Search for the cell housing the specified text and yield its (X, Y) center coordinate. 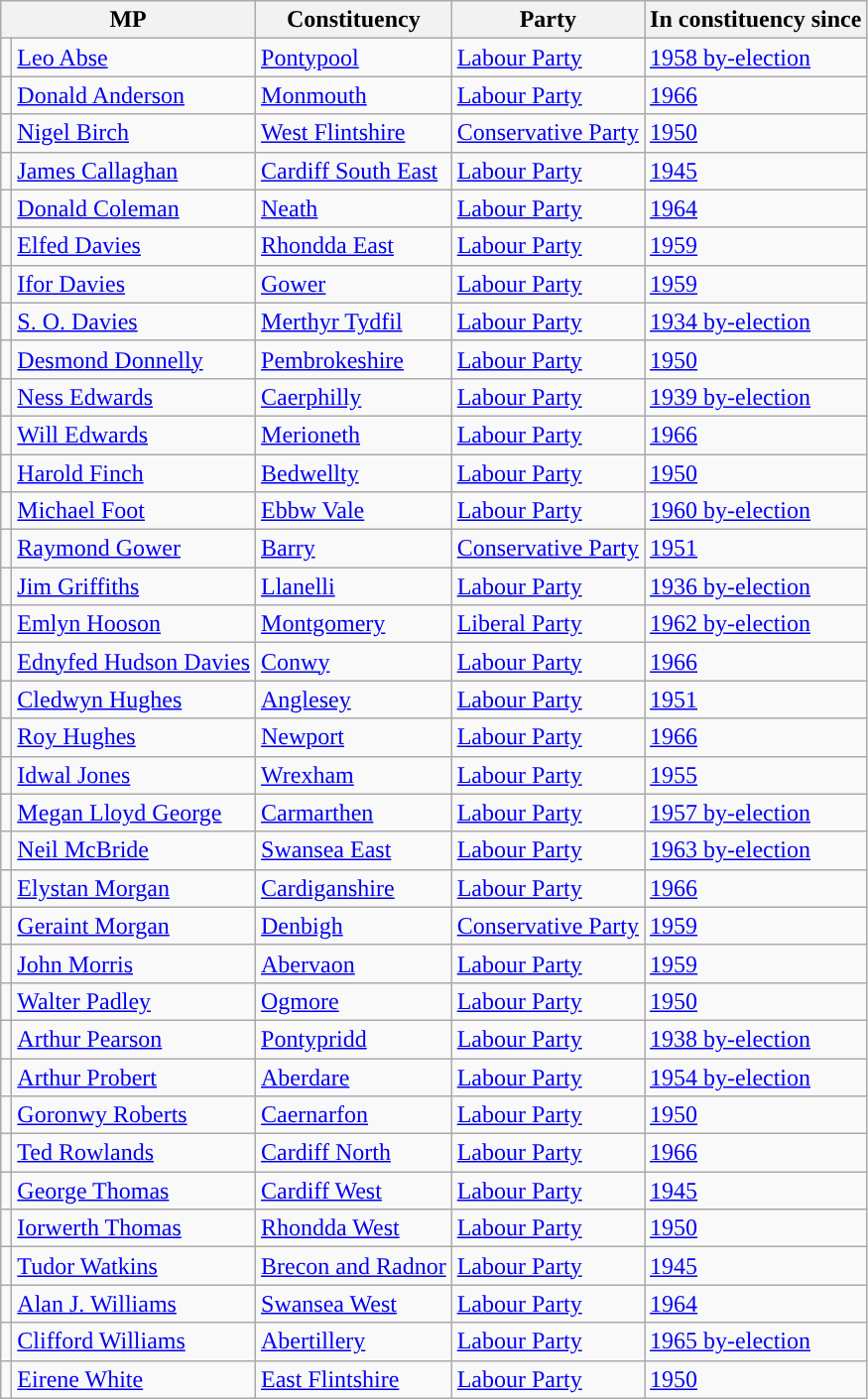
John Morris (134, 963)
Liberal Party (548, 624)
Rhondda West (354, 1228)
Ifor Davies (134, 284)
S. O. Davies (134, 321)
1936 by-election (756, 586)
1965 by-election (756, 1341)
Will Edwards (134, 435)
Rhondda East (354, 246)
Cardiganshire (354, 888)
Elystan Morgan (134, 888)
Iorwerth Thomas (134, 1228)
Ednyfed Hudson Davies (134, 662)
Goronwy Roberts (134, 1115)
Swansea East (354, 850)
Aberdare (354, 1077)
Idwal Jones (134, 775)
Arthur Pearson (134, 1039)
Donald Coleman (134, 208)
Walter Padley (134, 1001)
Abertillery (354, 1341)
Barry (354, 549)
Abervaon (354, 963)
Raymond Gower (134, 549)
Pembrokeshire (354, 359)
West Flintshire (354, 133)
1954 by-election (756, 1077)
Cardiff South East (354, 171)
Montgomery (354, 624)
Swansea West (354, 1304)
Nigel Birch (134, 133)
Tudor Watkins (134, 1266)
Donald Anderson (134, 95)
Emlyn Hooson (134, 624)
Gower (354, 284)
1955 (756, 775)
In constituency since (756, 20)
Caerphilly (354, 397)
Roy Hughes (134, 737)
Geraint Morgan (134, 926)
Arthur Probert (134, 1077)
Merioneth (354, 435)
Pontypridd (354, 1039)
James Callaghan (134, 171)
MP (129, 20)
Megan Lloyd George (134, 813)
Neath (354, 208)
Carmarthen (354, 813)
Alan J. Williams (134, 1304)
George Thomas (134, 1191)
Michael Foot (134, 511)
Pontypool (354, 58)
Cardiff West (354, 1191)
Caernarfon (354, 1115)
Harold Finch (134, 473)
Clifford Williams (134, 1341)
1958 by-election (756, 58)
Jim Griffiths (134, 586)
Ebbw Vale (354, 511)
Ogmore (354, 1001)
1962 by-election (756, 624)
Conwy (354, 662)
Neil McBride (134, 850)
Elfed Davies (134, 246)
Leo Abse (134, 58)
Llanelli (354, 586)
Newport (354, 737)
1963 by-election (756, 850)
Monmouth (354, 95)
Denbigh (354, 926)
Ted Rowlands (134, 1153)
Ness Edwards (134, 397)
1960 by-election (756, 511)
Wrexham (354, 775)
1938 by-election (756, 1039)
Eirene White (134, 1379)
Bedwellty (354, 473)
1957 by-election (756, 813)
Constituency (354, 20)
East Flintshire (354, 1379)
Brecon and Radnor (354, 1266)
Merthyr Tydfil (354, 321)
Anglesey (354, 699)
Desmond Donnelly (134, 359)
1934 by-election (756, 321)
1939 by-election (756, 397)
Party (548, 20)
Cledwyn Hughes (134, 699)
Cardiff North (354, 1153)
